Capture the cell that displays the provided text and extract its (X, Y) central coordinate. 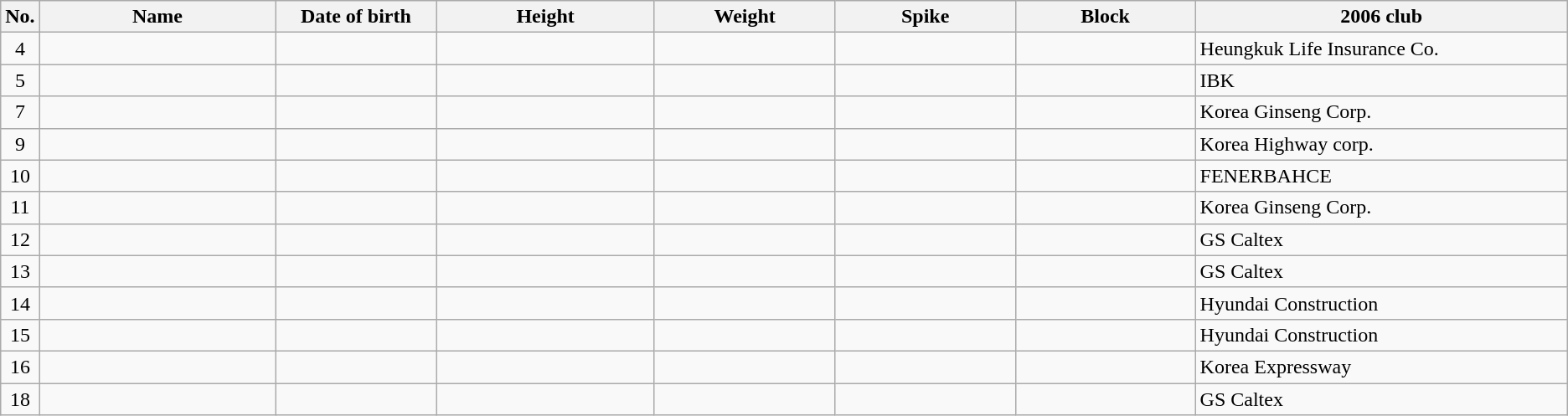
4 (20, 49)
18 (20, 399)
Spike (925, 17)
Korea Highway corp. (1381, 144)
10 (20, 176)
2006 club (1381, 17)
FENERBAHCE (1381, 176)
12 (20, 239)
Height (545, 17)
13 (20, 271)
Name (157, 17)
11 (20, 208)
Heungkuk Life Insurance Co. (1381, 49)
Korea Expressway (1381, 367)
15 (20, 335)
7 (20, 112)
Date of birth (356, 17)
IBK (1381, 80)
Weight (745, 17)
9 (20, 144)
No. (20, 17)
14 (20, 303)
5 (20, 80)
Block (1106, 17)
16 (20, 367)
